Provide the [x, y] coordinate of the cell's center where the given text is located.  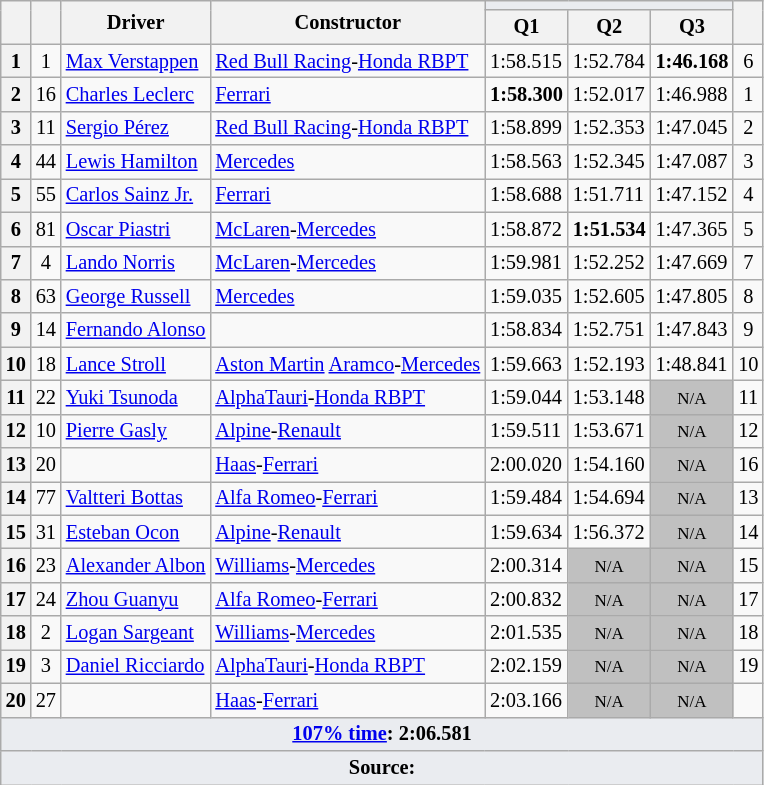
Yuki Tsunoda [136, 397]
1:54.694 [610, 498]
1:59.484 [526, 498]
1:58.515 [526, 61]
1:46.988 [692, 94]
1:52.784 [610, 61]
1:47.045 [692, 128]
1:58.300 [526, 94]
77 [46, 498]
George Russell [136, 296]
Carlos Sainz Jr. [136, 195]
1:48.841 [692, 364]
1:59.663 [526, 364]
1:52.353 [610, 128]
Driver [136, 22]
44 [46, 162]
Aston Martin Aramco-Mercedes [348, 364]
1:59.035 [526, 296]
Logan Sargeant [136, 633]
1:52.345 [610, 162]
2:00.314 [526, 565]
81 [46, 229]
Q3 [692, 27]
Oscar Piastri [136, 229]
107% time: 2:06.581 [382, 734]
1:58.872 [526, 229]
2:01.535 [526, 633]
Alexander Albon [136, 565]
Zhou Guanyu [136, 599]
23 [46, 565]
24 [46, 599]
Lance Stroll [136, 364]
Charles Leclerc [136, 94]
2:00.020 [526, 465]
1:58.563 [526, 162]
1:59.044 [526, 397]
1:51.534 [610, 229]
1:46.168 [692, 61]
1:52.751 [610, 330]
31 [46, 532]
1:59.981 [526, 263]
1:53.148 [610, 397]
1:47.365 [692, 229]
Q2 [610, 27]
1:58.899 [526, 128]
Esteban Ocon [136, 532]
2:03.166 [526, 700]
1:52.193 [610, 364]
1:52.017 [610, 94]
Sergio Pérez [136, 128]
Daniel Ricciardo [136, 666]
Pierre Gasly [136, 431]
27 [46, 700]
22 [46, 397]
1:53.671 [610, 431]
Lando Norris [136, 263]
1:47.152 [692, 195]
Max Verstappen [136, 61]
1:59.634 [526, 532]
1:58.834 [526, 330]
1:52.605 [610, 296]
1:59.511 [526, 431]
1:54.160 [610, 465]
55 [46, 195]
Source: [382, 767]
1:47.669 [692, 263]
1:52.252 [610, 263]
2:00.832 [526, 599]
1:47.805 [692, 296]
Q1 [526, 27]
2:02.159 [526, 666]
63 [46, 296]
Lewis Hamilton [136, 162]
1:51.711 [610, 195]
1:47.087 [692, 162]
1:47.843 [692, 330]
1:56.372 [610, 532]
Fernando Alonso [136, 330]
1:58.688 [526, 195]
Constructor [348, 22]
Valtteri Bottas [136, 498]
